Determine the [x, y] coordinate at the center of the cell enclosing the given text.  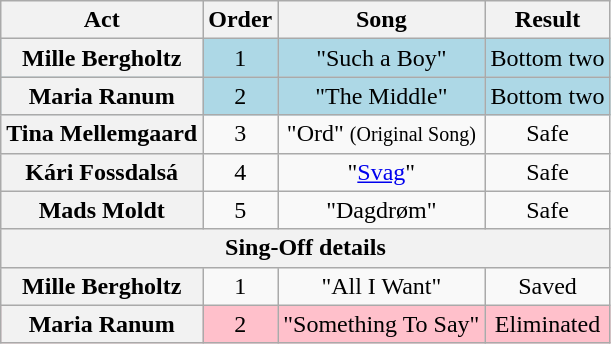
"Such a Boy" [382, 58]
"Something To Say" [382, 324]
"Dagdrøm" [382, 210]
"All I Want" [382, 286]
Result [548, 20]
Kári Fossdalsá [102, 172]
"Ord" (Original Song) [382, 134]
Act [102, 20]
"The Middle" [382, 96]
Saved [548, 286]
Mads Moldt [102, 210]
Eliminated [548, 324]
Song [382, 20]
3 [240, 134]
"Svag" [382, 172]
Order [240, 20]
4 [240, 172]
Sing-Off details [306, 248]
Tina Mellemgaard [102, 134]
5 [240, 210]
